Extract the [X, Y] coordinate from the center of the cell holding the provided text.  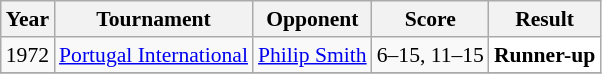
Runner-up [544, 55]
Result [544, 19]
Score [430, 19]
Philip Smith [312, 55]
Tournament [154, 19]
Portugal International [154, 55]
6–15, 11–15 [430, 55]
Year [28, 19]
1972 [28, 55]
Opponent [312, 19]
